From the cell containing the given text, extract its center point as (x, y) coordinate. 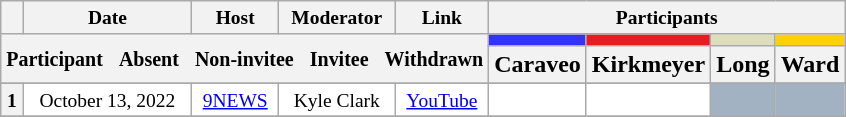
Caraveo (538, 64)
Link (442, 18)
9NEWS (235, 100)
Long (743, 64)
Participant Absent Non-invitee Invitee Withdrawn (245, 58)
1 (12, 100)
Ward (810, 64)
Kyle Clark (336, 100)
Moderator (336, 18)
YouTube (442, 100)
Participants (667, 18)
Host (235, 18)
October 13, 2022 (108, 100)
Kirkmeyer (648, 64)
Date (108, 18)
